Provide the [X, Y] coordinate of the cell's center where the given text is located.  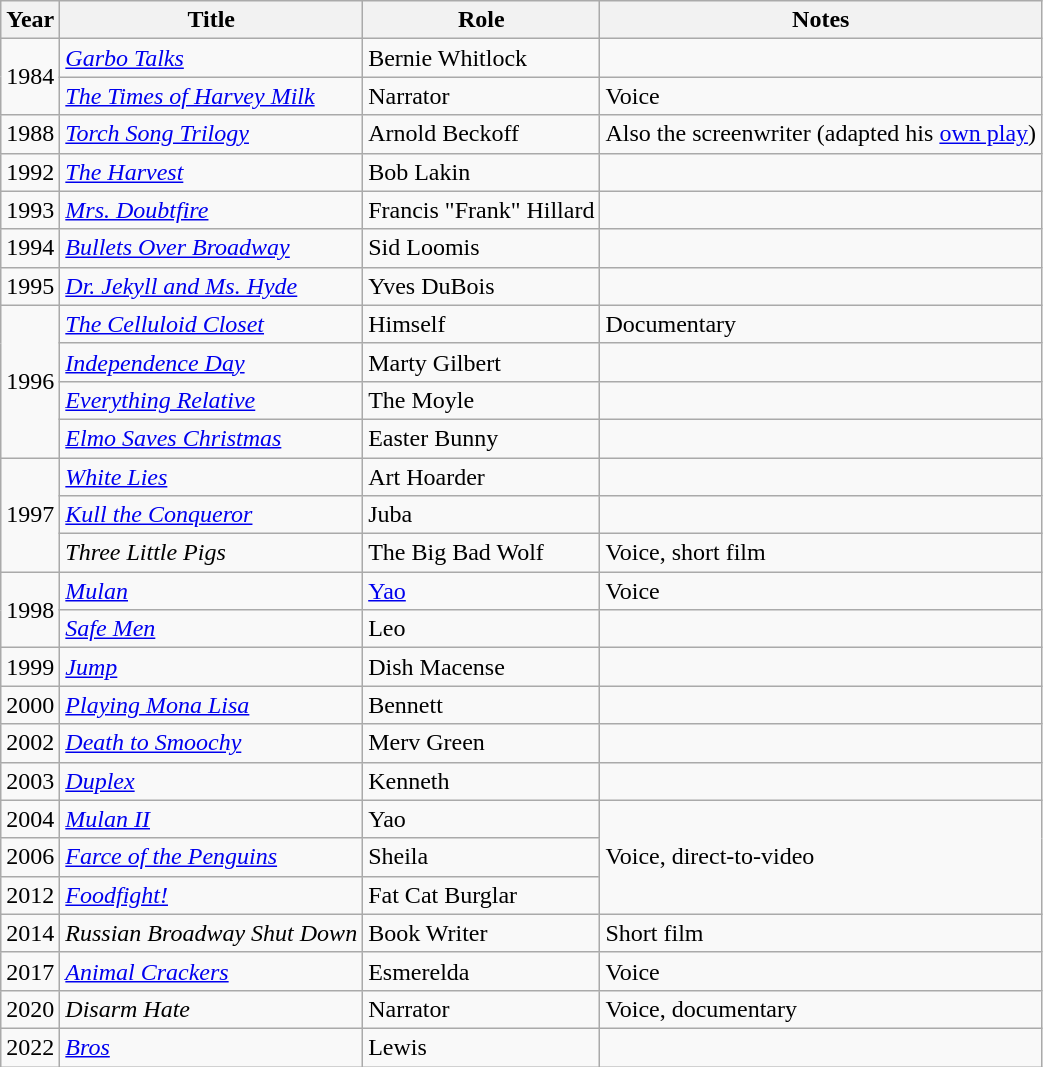
Farce of the Penguins [212, 857]
1988 [30, 134]
Arnold Beckoff [482, 134]
1992 [30, 172]
The Big Bad Wolf [482, 553]
Dr. Jekyll and Ms. Hyde [212, 286]
2012 [30, 895]
Documentary [821, 324]
Lewis [482, 1047]
2003 [30, 781]
Kenneth [482, 781]
Bernie Whitlock [482, 58]
Short film [821, 933]
1996 [30, 381]
Torch Song Trilogy [212, 134]
2022 [30, 1047]
Marty Gilbert [482, 362]
2014 [30, 933]
Esmerelda [482, 971]
Yves DuBois [482, 286]
Sid Loomis [482, 248]
Role [482, 20]
Also the screenwriter (adapted his own play) [821, 134]
Mrs. Doubtfire [212, 210]
Sheila [482, 857]
Bullets Over Broadway [212, 248]
Everything Relative [212, 400]
Death to Smoochy [212, 743]
Year [30, 20]
Voice, direct-to-video [821, 857]
Dish Macense [482, 667]
Jump [212, 667]
Bob Lakin [482, 172]
2002 [30, 743]
Art Hoarder [482, 477]
Kull the Conqueror [212, 515]
Book Writer [482, 933]
1998 [30, 610]
2000 [30, 705]
The Times of Harvey Milk [212, 96]
Mulan II [212, 819]
The Celluloid Closet [212, 324]
Himself [482, 324]
Foodfight! [212, 895]
Disarm Hate [212, 1009]
Fat Cat Burglar [482, 895]
Voice, short film [821, 553]
Three Little Pigs [212, 553]
Safe Men [212, 629]
Voice, documentary [821, 1009]
Russian Broadway Shut Down [212, 933]
Bennett [482, 705]
Bros [212, 1047]
Leo [482, 629]
The Moyle [482, 400]
2017 [30, 971]
1995 [30, 286]
Independence Day [212, 362]
1993 [30, 210]
2006 [30, 857]
Notes [821, 20]
Garbo Talks [212, 58]
Francis "Frank" Hillard [482, 210]
Elmo Saves Christmas [212, 438]
1997 [30, 515]
Animal Crackers [212, 971]
Juba [482, 515]
Title [212, 20]
2020 [30, 1009]
White Lies [212, 477]
Playing Mona Lisa [212, 705]
Duplex [212, 781]
1984 [30, 77]
Easter Bunny [482, 438]
1999 [30, 667]
2004 [30, 819]
1994 [30, 248]
Merv Green [482, 743]
Mulan [212, 591]
The Harvest [212, 172]
